Capture the cell that displays the provided text and extract its [x, y] central coordinate. 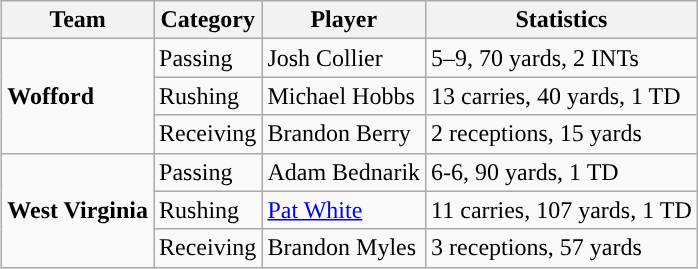
3 receptions, 57 yards [562, 248]
Adam Bednarik [344, 172]
Michael Hobbs [344, 96]
2 receptions, 15 yards [562, 134]
11 carries, 107 yards, 1 TD [562, 210]
6-6, 90 yards, 1 TD [562, 172]
Team [78, 20]
Josh Collier [344, 58]
Pat White [344, 210]
West Virginia [78, 210]
Statistics [562, 20]
Brandon Myles [344, 248]
Player [344, 20]
Category [208, 20]
5–9, 70 yards, 2 INTs [562, 58]
13 carries, 40 yards, 1 TD [562, 96]
Wofford [78, 96]
Brandon Berry [344, 134]
